Locate the cell with the specified text and output its (x, y) center coordinate. 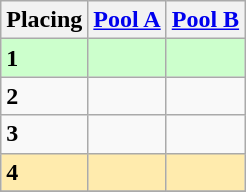
1 (44, 58)
4 (44, 172)
Placing (44, 20)
3 (44, 134)
Pool A (127, 20)
2 (44, 96)
Pool B (205, 20)
